Output the [X, Y] coordinate of the center of the cell containing the given text.  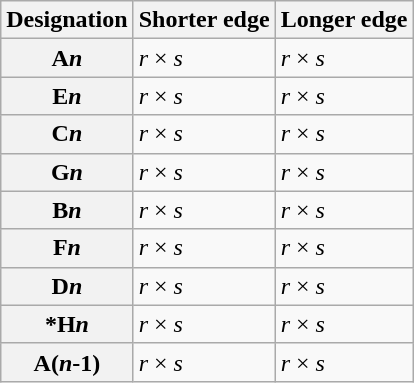
Cn [67, 134]
En [67, 96]
Bn [67, 210]
*Hn [67, 324]
Gn [67, 172]
An [67, 58]
Fn [67, 248]
Dn [67, 286]
Designation [67, 20]
Longer edge [344, 20]
Shorter edge [204, 20]
A(n-1) [67, 362]
